Locate the cell with the specified text and output its (X, Y) center coordinate. 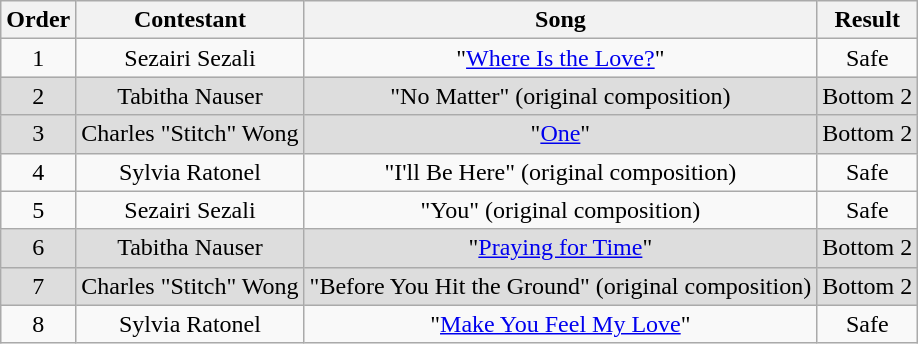
"No Matter" (original composition) (560, 96)
5 (38, 210)
7 (38, 286)
Song (560, 20)
6 (38, 248)
4 (38, 172)
Order (38, 20)
"Where Is the Love?" (560, 58)
8 (38, 324)
3 (38, 134)
Contestant (190, 20)
"Praying for Time" (560, 248)
2 (38, 96)
"One" (560, 134)
Result (868, 20)
"Before You Hit the Ground" (original composition) (560, 286)
"Make You Feel My Love" (560, 324)
"I'll Be Here" (original composition) (560, 172)
"You" (original composition) (560, 210)
1 (38, 58)
